Return [x, y] of the center of cell containing provided text 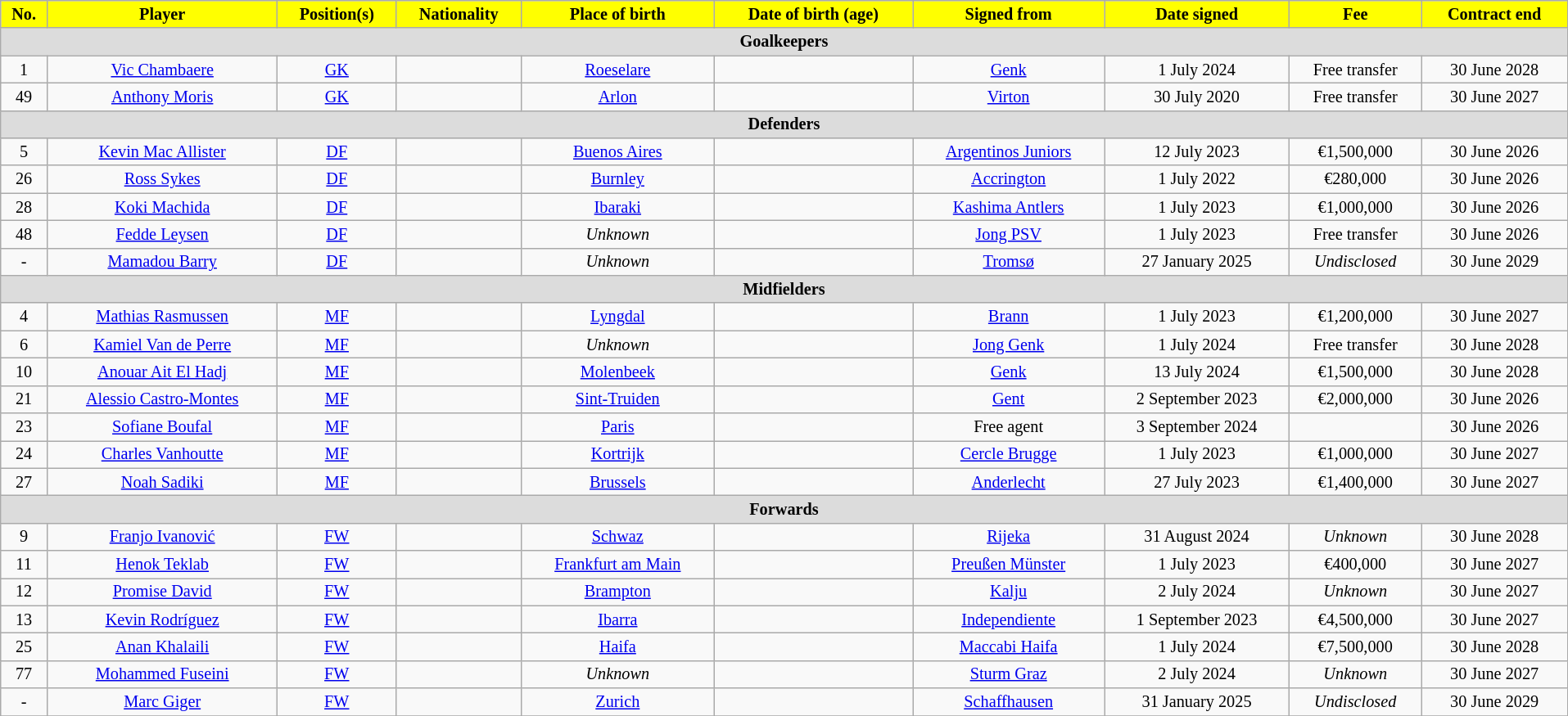
Sint-Truiden [617, 399]
Jong Genk [1009, 344]
Goalkeepers [784, 42]
Koki Machida [162, 207]
11 [25, 564]
Ibaraki [617, 207]
49 [25, 97]
Brussels [617, 482]
Virton [1009, 97]
No. [25, 14]
Vic Chambaere [162, 69]
26 [25, 179]
Noah Sadiki [162, 482]
1 September 2023 [1197, 619]
1 [25, 69]
Midfielders [784, 289]
13 July 2024 [1197, 372]
28 [25, 207]
Fedde Leysen [162, 234]
Haifa [617, 646]
Paris [617, 426]
Henok Teklab [162, 564]
Sofiane Boufal [162, 426]
Nationality [459, 14]
48 [25, 234]
Sturm Graz [1009, 674]
10 [25, 372]
Kashima Antlers [1009, 207]
21 [25, 399]
Argentinos Juniors [1009, 151]
24 [25, 454]
31 August 2024 [1197, 537]
Kalju [1009, 592]
Anthony Moris [162, 97]
Player [162, 14]
Kevin Rodríguez [162, 619]
Ross Sykes [162, 179]
Free agent [1009, 426]
Kortrijk [617, 454]
€1,400,000 [1355, 482]
€2,000,000 [1355, 399]
Mamadou Barry [162, 262]
9 [25, 537]
2 September 2023 [1197, 399]
1 July 2022 [1197, 179]
Roeselare [617, 69]
Brampton [617, 592]
Cercle Brugge [1009, 454]
Alessio Castro-Montes [162, 399]
€400,000 [1355, 564]
Preußen Münster [1009, 564]
Franjo Ivanović [162, 537]
Ibarra [617, 619]
Gent [1009, 399]
77 [25, 674]
Defenders [784, 124]
30 July 2020 [1197, 97]
4 [25, 317]
Maccabi Haifa [1009, 646]
Schaffhausen [1009, 701]
12 July 2023 [1197, 151]
Mathias Rasmussen [162, 317]
Anan Khalaili [162, 646]
13 [25, 619]
Date of birth (age) [814, 14]
€7,500,000 [1355, 646]
€280,000 [1355, 179]
Fee [1355, 14]
23 [25, 426]
Lyngdal [617, 317]
6 [25, 344]
27 January 2025 [1197, 262]
Brann [1009, 317]
Contract end [1494, 14]
Arlon [617, 97]
Date signed [1197, 14]
Kamiel Van de Perre [162, 344]
Burnley [617, 179]
Zurich [617, 701]
Promise David [162, 592]
31 January 2025 [1197, 701]
Independiente [1009, 619]
Tromsø [1009, 262]
Accrington [1009, 179]
Charles Vanhoutte [162, 454]
12 [25, 592]
Signed from [1009, 14]
27 July 2023 [1197, 482]
Frankfurt am Main [617, 564]
3 September 2024 [1197, 426]
Mohammed Fuseini [162, 674]
Position(s) [337, 14]
27 [25, 482]
Buenos Aires [617, 151]
€4,500,000 [1355, 619]
Anouar Ait El Hadj [162, 372]
Molenbeek [617, 372]
€1,200,000 [1355, 317]
Kevin Mac Allister [162, 151]
Anderlecht [1009, 482]
Jong PSV [1009, 234]
Rijeka [1009, 537]
Schwaz [617, 537]
Place of birth [617, 14]
Forwards [784, 509]
5 [25, 151]
Marc Giger [162, 701]
25 [25, 646]
